Identify which cell holds the provided text, then report its [X, Y] central coordinate. 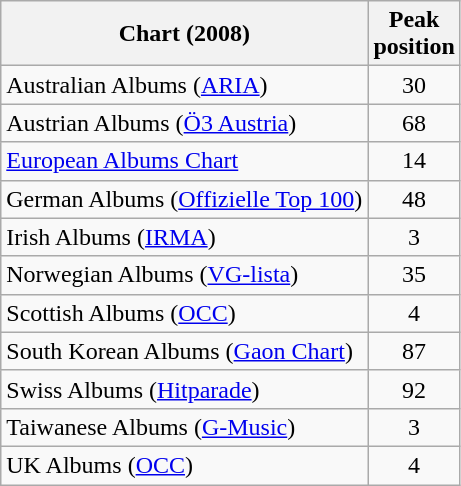
Irish Albums (IRMA) [184, 237]
48 [414, 199]
87 [414, 351]
Austrian Albums (Ö3 Austria) [184, 123]
Peakposition [414, 34]
South Korean Albums (Gaon Chart) [184, 351]
Norwegian Albums (VG-lista) [184, 275]
German Albums (Offizielle Top 100) [184, 199]
Australian Albums (ARIA) [184, 85]
Swiss Albums (Hitparade) [184, 389]
Taiwanese Albums (G-Music) [184, 427]
European Albums Chart [184, 161]
30 [414, 85]
UK Albums (OCC) [184, 465]
Chart (2008) [184, 34]
92 [414, 389]
35 [414, 275]
14 [414, 161]
68 [414, 123]
Scottish Albums (OCC) [184, 313]
